Return [X, Y] of the center of cell containing provided text 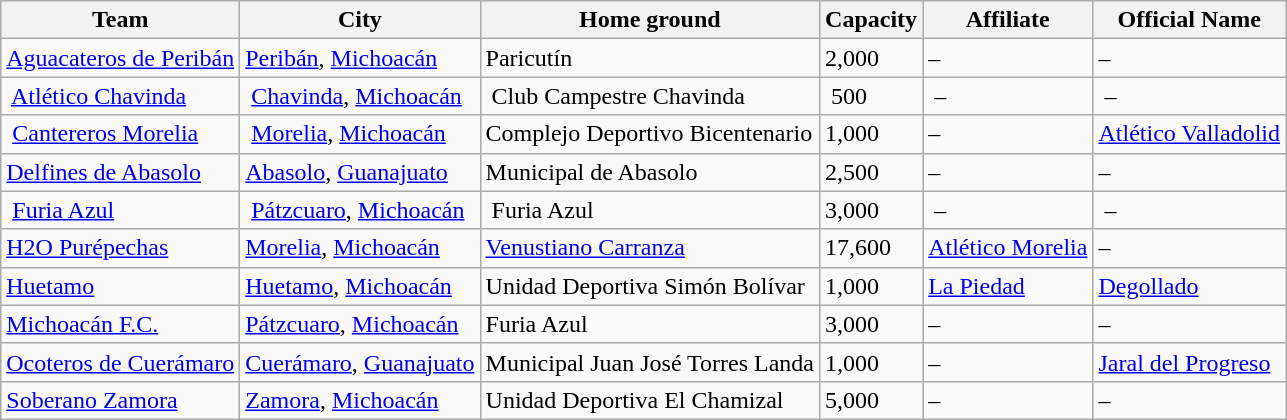
Soberano Zamora [120, 400]
Paricutín [650, 58]
Unidad Deportiva El Chamizal [650, 400]
Huetamo, Michoacán [360, 286]
Atlético Valladolid [1190, 134]
Abasolo, Guanajuato [360, 172]
Ocoteros de Cuerámaro [120, 362]
Peribán, Michoacán [360, 58]
H2O Purépechas [120, 248]
5,000 [872, 400]
Chavinda, Michoacán [360, 96]
Capacity [872, 20]
Jaral del Progreso [1190, 362]
17,600 [872, 248]
Team [120, 20]
Venustiano Carranza [650, 248]
2,000 [872, 58]
Home ground [650, 20]
Cantereros Morelia [120, 134]
Michoacán F.C. [120, 324]
Official Name [1190, 20]
Cuerámaro, Guanajuato [360, 362]
Municipal de Abasolo [650, 172]
Unidad Deportiva Simón Bolívar [650, 286]
Zamora, Michoacán [360, 400]
Huetamo [120, 286]
Complejo Deportivo Bicentenario [650, 134]
500 [872, 96]
Atlético Morelia [1008, 248]
Degollado [1190, 286]
La Piedad [1008, 286]
Club Campestre Chavinda [650, 96]
Municipal Juan José Torres Landa [650, 362]
Affiliate [1008, 20]
2,500 [872, 172]
City [360, 20]
Aguacateros de Peribán [120, 58]
Delfines de Abasolo [120, 172]
Atlético Chavinda [120, 96]
